Detect which cell encompasses the target text, then output its (x, y) center coordinate. 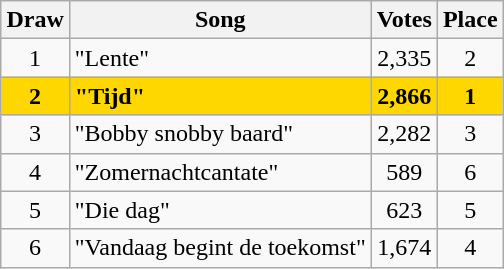
"Vandaag begint de toekomst" (220, 248)
Votes (404, 20)
"Lente" (220, 58)
"Zomernachtcantate" (220, 172)
1,674 (404, 248)
2,866 (404, 96)
2,335 (404, 58)
623 (404, 210)
"Bobby snobby baard" (220, 134)
"Die dag" (220, 210)
"Tijd" (220, 96)
2,282 (404, 134)
Song (220, 20)
Place (470, 20)
Draw (35, 20)
589 (404, 172)
